Search for the cell housing the specified text and yield its (x, y) center coordinate. 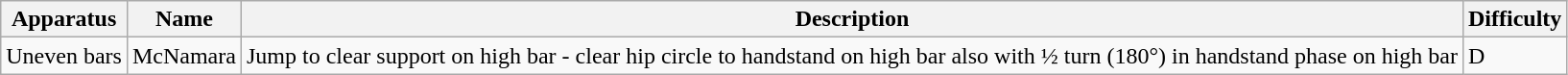
McNamara (184, 56)
Uneven bars (64, 56)
Description (852, 19)
Apparatus (64, 19)
Difficulty (1514, 19)
Name (184, 19)
Jump to clear support on high bar - clear hip circle to handstand on high bar also with ½ turn (180°) in handstand phase on high bar (852, 56)
D (1514, 56)
